Extract the (x, y) coordinate from the center of the cell holding the provided text.  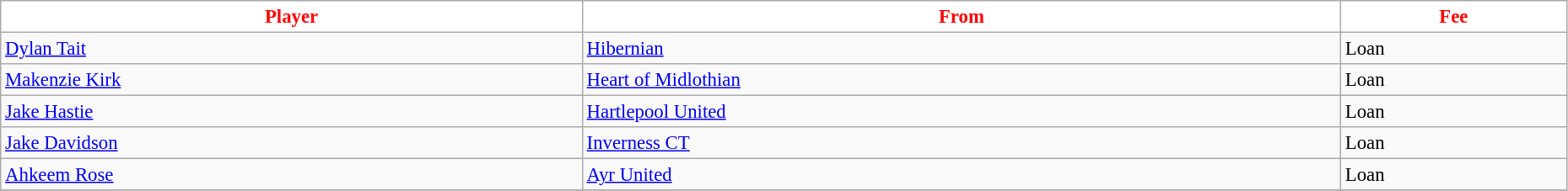
Dylan Tait (292, 49)
Jake Davidson (292, 143)
Fee (1454, 17)
Makenzie Kirk (292, 80)
Player (292, 17)
Inverness CT (962, 143)
Ayr United (962, 175)
Hibernian (962, 49)
Hartlepool United (962, 112)
Jake Hastie (292, 112)
Heart of Midlothian (962, 80)
Ahkeem Rose (292, 175)
From (962, 17)
